Search for the cell housing the specified text and yield its (X, Y) center coordinate. 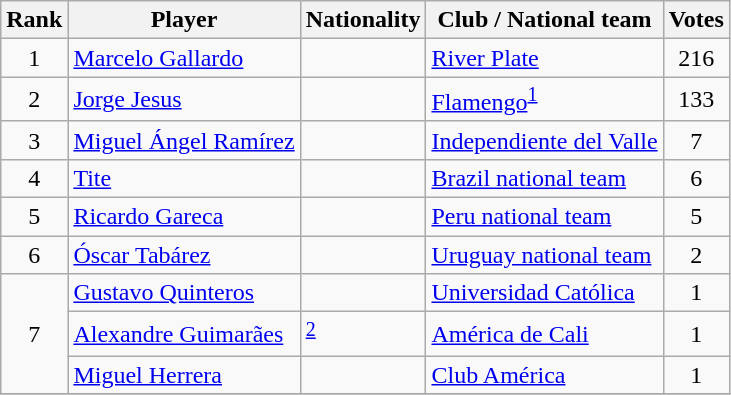
Tite (184, 178)
Rank (34, 20)
Flamengo1 (544, 100)
América de Cali (544, 334)
Miguel Herrera (184, 375)
Brazil national team (544, 178)
Miguel Ángel Ramírez (184, 140)
Uruguay national team (544, 255)
River Plate (544, 58)
4 (34, 178)
Independiente del Valle (544, 140)
Gustavo Quinteros (184, 293)
Club América (544, 375)
Nationality (363, 20)
Universidad Católica (544, 293)
133 (696, 100)
Alexandre Guimarães (184, 334)
Jorge Jesus (184, 100)
3 (34, 140)
Marcelo Gallardo (184, 58)
Player (184, 20)
Óscar Tabárez (184, 255)
216 (696, 58)
Ricardo Gareca (184, 217)
Peru national team (544, 217)
Votes (696, 20)
Club / National team (544, 20)
